Extract the [X, Y] coordinate from the center of the cell holding the provided text.  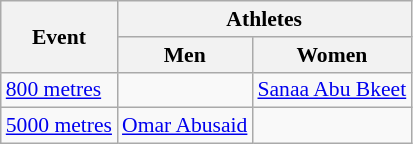
Omar Abusaid [184, 126]
Women [332, 55]
Men [184, 55]
5000 metres [59, 126]
Athletes [264, 19]
Event [59, 36]
800 metres [59, 90]
Sanaa Abu Bkeet [332, 90]
